Locate the cell with the specified text and output its [x, y] center coordinate. 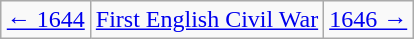
First English Civil War [206, 20]
1646 → [368, 20]
← 1644 [46, 20]
